Identify which cell holds the provided text, then report its (x, y) central coordinate. 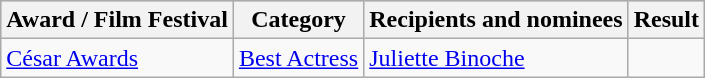
Result (666, 20)
Juliette Binoche (496, 58)
Category (298, 20)
Recipients and nominees (496, 20)
Award / Film Festival (118, 20)
Best Actress (298, 58)
César Awards (118, 58)
